From the cell containing the given text, extract its center point as (X, Y) coordinate. 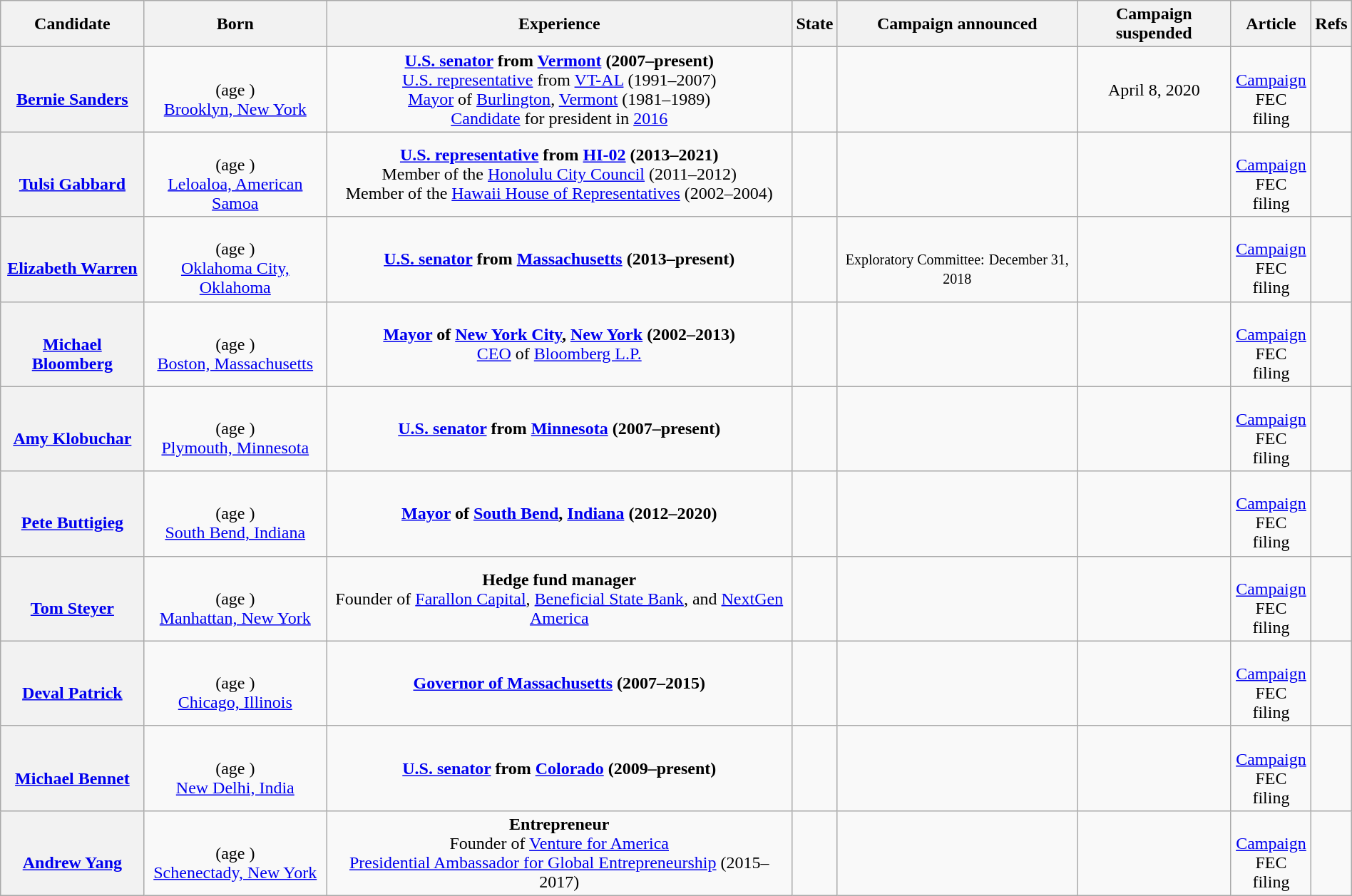
Article (1271, 24)
Bernie Sanders (73, 90)
(age )Schenectady, New York (235, 853)
Mayor of New York City, New York (2002–2013)CEO of Bloomberg L.P. (559, 344)
Campaign suspended (1154, 24)
(age )Manhattan, New York (235, 599)
Refs (1331, 24)
Entrepreneur Founder of Venture for AmericaPresidential Ambassador for Global Entrepreneurship (2015–2017) (559, 853)
April 8, 2020 (1154, 90)
Governor of Massachusetts (2007–2015) (559, 683)
Andrew Yang (73, 853)
Mayor of South Bend, Indiana (2012–2020) (559, 513)
(age )Chicago, Illinois (235, 683)
(age )Leloaloa, American Samoa (235, 174)
U.S. representative from HI-02 (2013–2021)Member of the Honolulu City Council (2011–2012)Member of the Hawaii House of Representatives (2002–2004) (559, 174)
Deval Patrick (73, 683)
Elizabeth Warren (73, 259)
(age )Boston, Massachusetts (235, 344)
(age )Brooklyn, New York (235, 90)
Candidate (73, 24)
(age )Oklahoma City, Oklahoma (235, 259)
U.S. senator from Colorado (2009–present) (559, 768)
Tulsi Gabbard (73, 174)
Hedge fund managerFounder of Farallon Capital, Beneficial State Bank, and NextGen America (559, 599)
Campaign announced (957, 24)
(age )Plymouth, Minnesota (235, 429)
Born (235, 24)
Amy Klobuchar (73, 429)
Experience (559, 24)
Pete Buttigieg (73, 513)
(age )South Bend, Indiana (235, 513)
Exploratory Committee: December 31, 2018 (957, 259)
U.S. senator from Massachusetts (2013–present) (559, 259)
U.S. senator from Minnesota (2007–present) (559, 429)
(age )New Delhi, India (235, 768)
State (814, 24)
Tom Steyer (73, 599)
Michael Bennet (73, 768)
Michael Bloomberg (73, 344)
